Locate the cell with the specified text and output its [x, y] center coordinate. 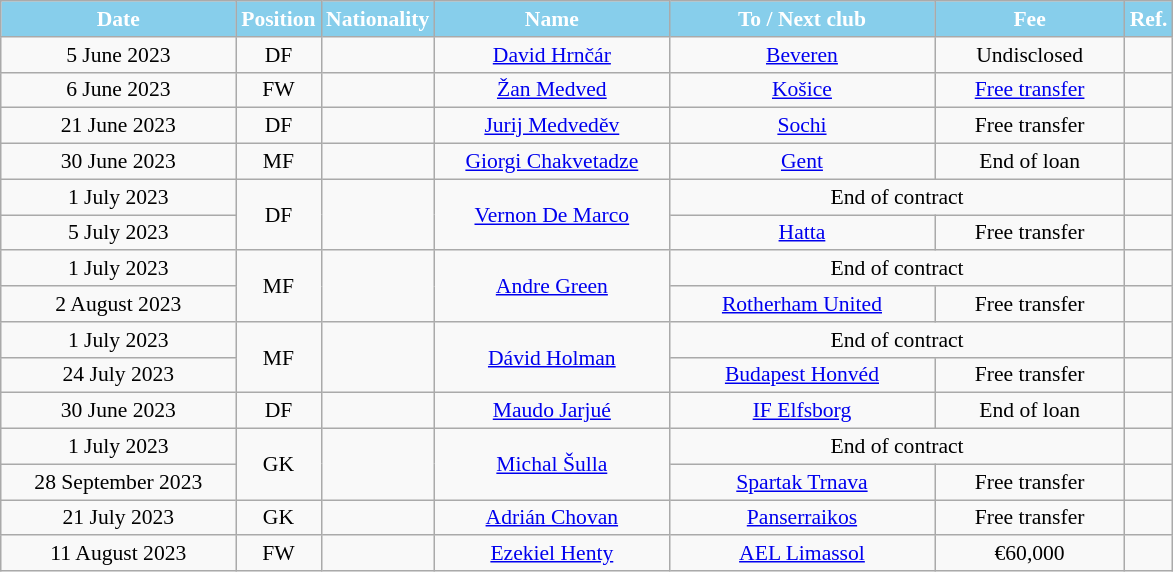
11 August 2023 [118, 554]
21 June 2023 [118, 126]
Adrián Chovan [552, 518]
5 July 2023 [118, 233]
Undisclosed [1030, 55]
Sochi [802, 126]
Date [118, 19]
Budapest Honvéd [802, 375]
Rotherham United [802, 304]
€60,000 [1030, 554]
Michal Šulla [552, 464]
6 June 2023 [118, 90]
Andre Green [552, 286]
21 July 2023 [118, 518]
Dávid Holman [552, 358]
Žan Medved [552, 90]
Giorgi Chakvetadze [552, 162]
Maudo Jarjué [552, 411]
5 June 2023 [118, 55]
Vernon De Marco [552, 214]
Nationality [378, 19]
Hatta [802, 233]
AEL Limassol [802, 554]
Jurij Medveděv [552, 126]
To / Next club [802, 19]
IF Elfsborg [802, 411]
Gent [802, 162]
Name [552, 19]
Fee [1030, 19]
Position [278, 19]
28 September 2023 [118, 482]
24 July 2023 [118, 375]
Beveren [802, 55]
Spartak Trnava [802, 482]
Panserraikos [802, 518]
Košice [802, 90]
David Hrnčár [552, 55]
Ezekiel Henty [552, 554]
2 August 2023 [118, 304]
Ref. [1149, 19]
